Provide the (x, y) coordinate of the cell's center where the given text is located.  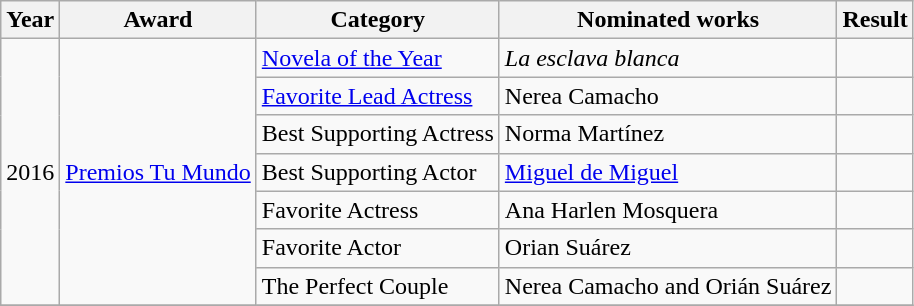
Award (158, 20)
The Perfect Couple (378, 286)
Favorite Lead Actress (378, 96)
Year (30, 20)
Orian Suárez (668, 248)
Favorite Actress (378, 210)
Category (378, 20)
2016 (30, 172)
Miguel de Miguel (668, 172)
Novela of the Year (378, 58)
Nominated works (668, 20)
La esclava blanca (668, 58)
Ana Harlen Mosquera (668, 210)
Favorite Actor (378, 248)
Nerea Camacho (668, 96)
Result (875, 20)
Best Supporting Actor (378, 172)
Premios Tu Mundo (158, 172)
Best Supporting Actress (378, 134)
Norma Martínez (668, 134)
Nerea Camacho and Orián Suárez (668, 286)
